Detect which cell encompasses the target text, then output its [X, Y] center coordinate. 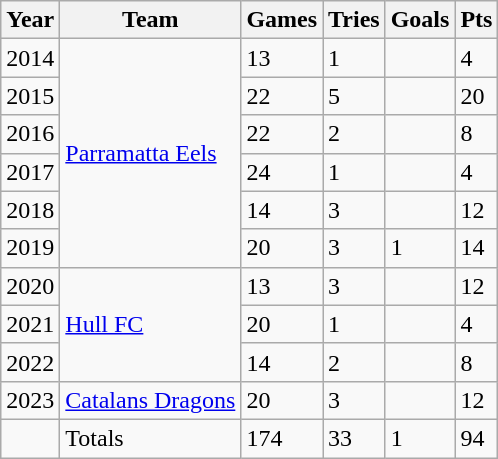
174 [282, 438]
Team [150, 20]
Hull FC [150, 324]
Tries [354, 20]
Goals [420, 20]
Totals [150, 438]
2015 [30, 96]
2020 [30, 286]
Catalans Dragons [150, 400]
Parramatta Eels [150, 153]
Pts [476, 20]
Year [30, 20]
Games [282, 20]
2016 [30, 134]
2014 [30, 58]
2018 [30, 210]
2022 [30, 362]
94 [476, 438]
2023 [30, 400]
24 [282, 172]
5 [354, 96]
33 [354, 438]
2019 [30, 248]
2017 [30, 172]
2021 [30, 324]
